Return the [x, y] coordinate for the center point of the cell that contains the specified text.  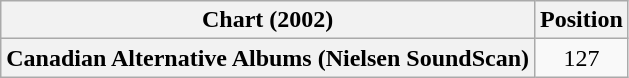
Position [582, 20]
127 [582, 58]
Canadian Alternative Albums (Nielsen SoundScan) [268, 58]
Chart (2002) [268, 20]
